Return the [X, Y] coordinate for the center point of the cell that contains the specified text.  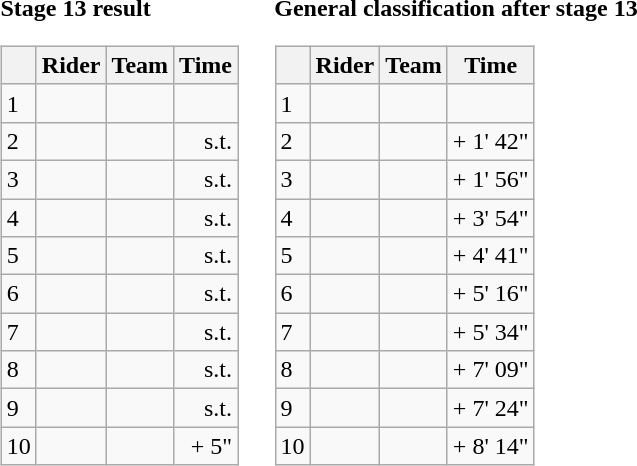
+ 3' 54" [490, 217]
+ 7' 09" [490, 370]
+ 5' 16" [490, 294]
+ 5" [206, 446]
+ 1' 42" [490, 141]
+ 8' 14" [490, 446]
+ 5' 34" [490, 332]
+ 4' 41" [490, 256]
+ 1' 56" [490, 179]
+ 7' 24" [490, 408]
